Return [X, Y] of the center of cell containing provided text 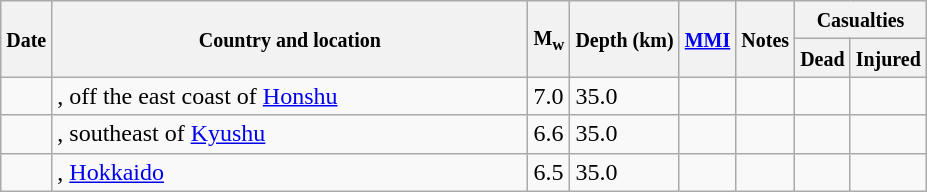
Date [26, 39]
, Hokkaido [290, 172]
Depth (km) [624, 39]
Casualties [861, 20]
Mw [549, 39]
6.5 [549, 172]
Notes [766, 39]
6.6 [549, 134]
Country and location [290, 39]
7.0 [549, 96]
Injured [888, 58]
MMI [708, 39]
Dead [823, 58]
, off the east coast of Honshu [290, 96]
, southeast of Kyushu [290, 134]
